Scan for the cell matching the given text and deliver its (x, y) coordinate at center. 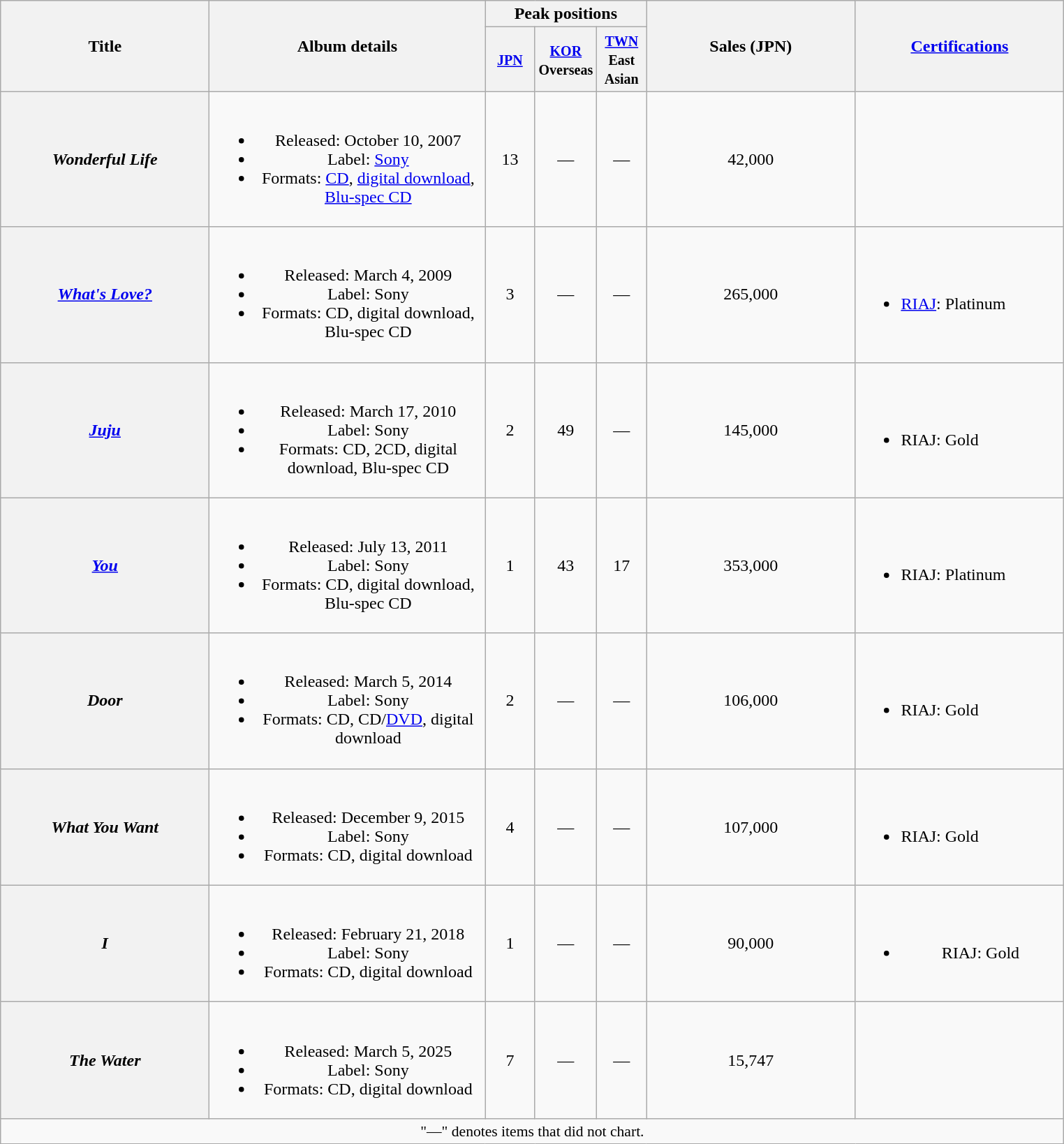
JPN (510, 59)
3 (510, 295)
106,000 (751, 701)
42,000 (751, 159)
Released: July 13, 2011 Label: SonyFormats: CD, digital download, Blu-spec CD (348, 565)
Title (105, 46)
7 (510, 1060)
265,000 (751, 295)
49 (566, 430)
"—" denotes items that did not chart. (532, 1131)
Released: March 17, 2010 Label: SonyFormats: CD, 2CD, digital download, Blu-spec CD (348, 430)
17 (621, 565)
Released: March 4, 2009 Label: SonyFormats: CD, digital download, Blu-spec CD (348, 295)
TWN East Asian (621, 59)
Released: December 9, 2015 Label: SonyFormats: CD, digital download (348, 826)
Released: October 10, 2007 Label: SonyFormats: CD, digital download, Blu-spec CD (348, 159)
Certifications (959, 46)
What's Love? (105, 295)
Released: February 21, 2018 Label: SonyFormats: CD, digital download (348, 944)
Peak positions (566, 14)
Released: March 5, 2014 Label: SonyFormats: CD, CD/DVD, digital download (348, 701)
KOROverseas (566, 59)
Juju (105, 430)
90,000 (751, 944)
145,000 (751, 430)
I (105, 944)
Wonderful Life (105, 159)
4 (510, 826)
Released: March 5, 2025 Label: SonyFormats: CD, digital download (348, 1060)
353,000 (751, 565)
Album details (348, 46)
107,000 (751, 826)
13 (510, 159)
43 (566, 565)
You (105, 565)
The Water (105, 1060)
Door (105, 701)
What You Want (105, 826)
15,747 (751, 1060)
Sales (JPN) (751, 46)
